From the cell containing the given text, extract its center point as (x, y) coordinate. 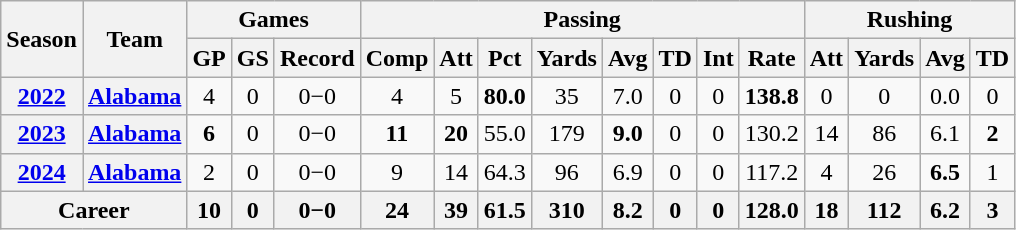
Passing (582, 20)
8.2 (628, 210)
Season (42, 39)
35 (566, 96)
39 (456, 210)
55.0 (504, 134)
Comp (397, 58)
310 (566, 210)
117.2 (772, 172)
24 (397, 210)
20 (456, 134)
6.1 (946, 134)
128.0 (772, 210)
Career (94, 210)
GS (252, 58)
2024 (42, 172)
179 (566, 134)
26 (884, 172)
112 (884, 210)
3 (992, 210)
18 (826, 210)
6.2 (946, 210)
5 (456, 96)
6 (209, 134)
Pct (504, 58)
Games (274, 20)
96 (566, 172)
6.9 (628, 172)
10 (209, 210)
Team (134, 39)
Record (317, 58)
64.3 (504, 172)
Int (718, 58)
0.0 (946, 96)
86 (884, 134)
Rate (772, 58)
11 (397, 134)
80.0 (504, 96)
Rushing (910, 20)
1 (992, 172)
130.2 (772, 134)
138.8 (772, 96)
7.0 (628, 96)
GP (209, 58)
2022 (42, 96)
9 (397, 172)
61.5 (504, 210)
6.5 (946, 172)
2023 (42, 134)
9.0 (628, 134)
